Determine the [X, Y] coordinate at the center of the cell enclosing the given text.  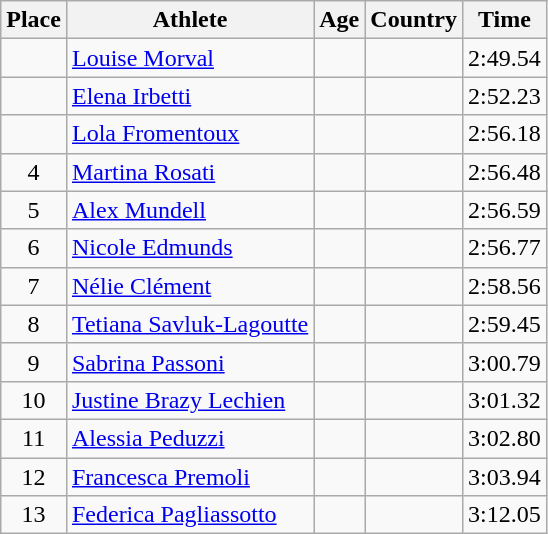
10 [34, 400]
Louise Morval [190, 58]
11 [34, 438]
Lola Fromentoux [190, 134]
Tetiana Savluk-Lagoutte [190, 324]
2:56.59 [505, 210]
3:02.80 [505, 438]
3:03.94 [505, 477]
2:58.56 [505, 286]
Francesca Premoli [190, 477]
Alessia Peduzzi [190, 438]
Justine Brazy Lechien [190, 400]
13 [34, 515]
2:59.45 [505, 324]
2:56.77 [505, 248]
Elena Irbetti [190, 96]
Age [340, 20]
4 [34, 172]
3:01.32 [505, 400]
9 [34, 362]
12 [34, 477]
3:00.79 [505, 362]
3:12.05 [505, 515]
2:52.23 [505, 96]
Sabrina Passoni [190, 362]
Federica Pagliassotto [190, 515]
Country [414, 20]
Time [505, 20]
5 [34, 210]
Athlete [190, 20]
Martina Rosati [190, 172]
Place [34, 20]
2:49.54 [505, 58]
Nélie Clément [190, 286]
8 [34, 324]
Nicole Edmunds [190, 248]
7 [34, 286]
2:56.48 [505, 172]
Alex Mundell [190, 210]
6 [34, 248]
2:56.18 [505, 134]
